Find where the given text appears and provide that cell's center as (X, Y) coordinate. 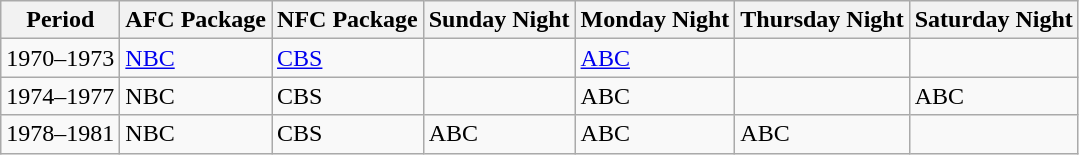
Thursday Night (822, 20)
AFC Package (196, 20)
NFC Package (348, 20)
1974–1977 (60, 96)
Period (60, 20)
1978–1981 (60, 134)
1970–1973 (60, 58)
Sunday Night (499, 20)
Saturday Night (994, 20)
Monday Night (655, 20)
